Return [x, y] of the center of cell containing provided text 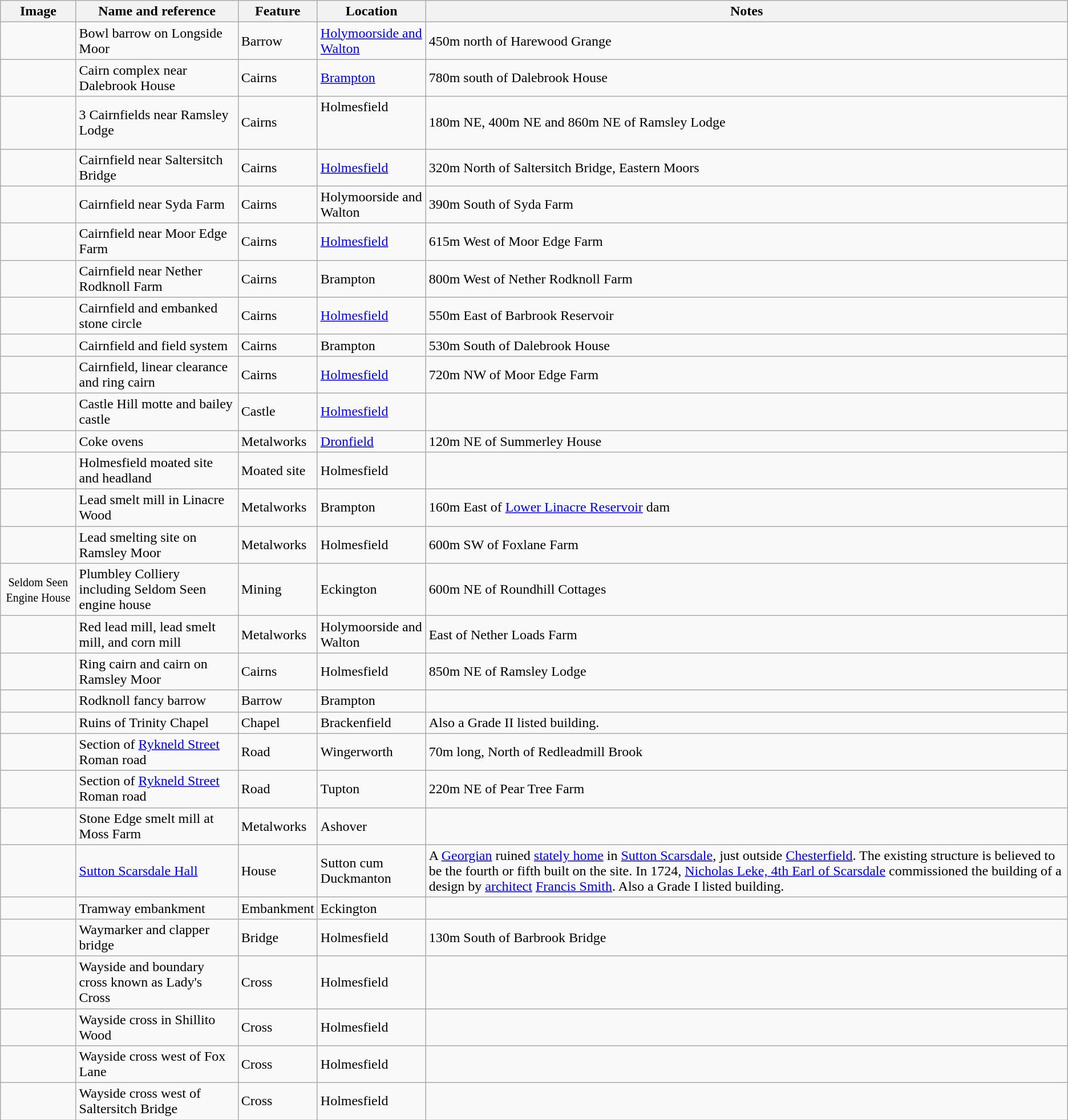
Ashover [371, 826]
450m north of Harewood Grange [746, 41]
Wayside cross west of Fox Lane [157, 1064]
Sutton cum Duckmanton [371, 871]
Embankment [277, 908]
600m SW of Foxlane Farm [746, 545]
House [277, 871]
Name and reference [157, 11]
Cairnfield, linear clearance and ring cairn [157, 374]
Location [371, 11]
850m NE of Ramsley Lodge [746, 672]
800m West of Nether Rodknoll Farm [746, 278]
Notes [746, 11]
720m NW of Moor Edge Farm [746, 374]
Tupton [371, 789]
780m south of Dalebrook House [746, 78]
120m NE of Summerley House [746, 441]
Also a Grade II listed building. [746, 723]
130m South of Barbrook Bridge [746, 938]
70m long, North of Redleadmill Brook [746, 752]
Brackenfield [371, 723]
Feature [277, 11]
Cairnfield near Saltersitch Bridge [157, 168]
Ruins of Trinity Chapel [157, 723]
Wayside cross west of Saltersitch Bridge [157, 1102]
3 Cairnfields near Ramsley Lodge [157, 123]
600m NE of Roundhill Cottages [746, 590]
Chapel [277, 723]
Lead smelt mill in Linacre Wood [157, 508]
Red lead mill, lead smelt mill, and corn mill [157, 634]
East of Nether Loads Farm [746, 634]
Seldom Seen Engine House [38, 590]
Rodknoll fancy barrow [157, 701]
Plumbley Colliery including Seldom Seen engine house [157, 590]
220m NE of Pear Tree Farm [746, 789]
Waymarker and clapper bridge [157, 938]
Stone Edge smelt mill at Moss Farm [157, 826]
Cairnfield and field system [157, 345]
Mining [277, 590]
Ring cairn and cairn on Ramsley Moor [157, 672]
Lead smelting site on Ramsley Moor [157, 545]
Bowl barrow on Longside Moor [157, 41]
Sutton Scarsdale Hall [157, 871]
180m NE, 400m NE and 860m NE of Ramsley Lodge [746, 123]
Castle [277, 412]
160m East of Lower Linacre Reservoir dam [746, 508]
Cairnfield near Nether Rodknoll Farm [157, 278]
Cairnfield near Moor Edge Farm [157, 242]
Cairn complex near Dalebrook House [157, 78]
Wayside cross in Shillito Wood [157, 1026]
Cairnfield and embanked stone circle [157, 316]
Dronfield [371, 441]
Moated site [277, 471]
Cairnfield near Syda Farm [157, 204]
550m East of Barbrook Reservoir [746, 316]
Coke ovens [157, 441]
Image [38, 11]
Castle Hill motte and bailey castle [157, 412]
530m South of Dalebrook House [746, 345]
615m West of Moor Edge Farm [746, 242]
Bridge [277, 938]
Tramway embankment [157, 908]
390m South of Syda Farm [746, 204]
Wingerworth [371, 752]
Holmesfield moated site and headland [157, 471]
320m North of Saltersitch Bridge, Eastern Moors [746, 168]
Wayside and boundary cross known as Lady's Cross [157, 982]
